Determine the (x, y) coordinate at the center of the cell enclosing the given text.  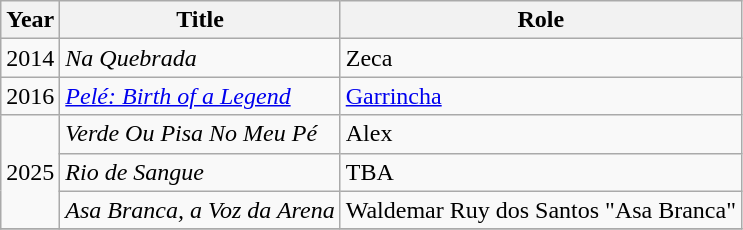
2014 (30, 58)
Garrincha (540, 96)
Na Quebrada (200, 58)
Pelé: Birth of a Legend (200, 96)
Waldemar Ruy dos Santos "Asa Branca" (540, 210)
Rio de Sangue (200, 172)
Asa Branca, a Voz da Arena (200, 210)
2025 (30, 172)
Zeca (540, 58)
TBA (540, 172)
Title (200, 20)
Verde Ou Pisa No Meu Pé (200, 134)
Year (30, 20)
Role (540, 20)
Alex (540, 134)
2016 (30, 96)
